Extract the (x, y) coordinate from the center of the cell holding the provided text.  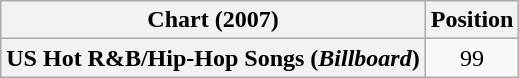
99 (472, 58)
US Hot R&B/Hip-Hop Songs (Billboard) (213, 58)
Position (472, 20)
Chart (2007) (213, 20)
